Return the (X, Y) coordinate for the center point of the cell that contains the specified text.  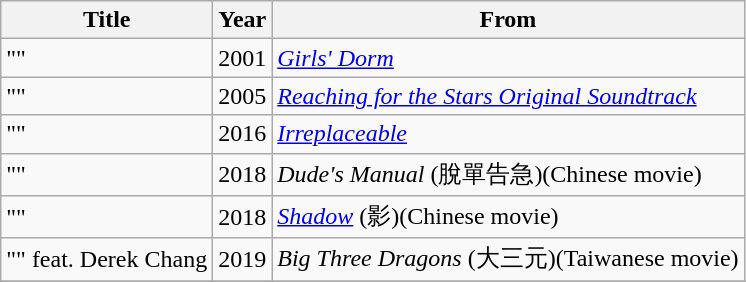
2016 (242, 134)
Title (107, 20)
Dude's Manual (脫單告急)(Chinese movie) (508, 174)
2001 (242, 58)
Year (242, 20)
Irreplaceable (508, 134)
Shadow (影)(Chinese movie) (508, 218)
From (508, 20)
"" feat. Derek Chang (107, 260)
Girls' Dorm (508, 58)
Big Three Dragons (大三元)(Taiwanese movie) (508, 260)
2019 (242, 260)
2005 (242, 96)
Reaching for the Stars Original Soundtrack (508, 96)
